From the cell containing the given text, extract its center point as (x, y) coordinate. 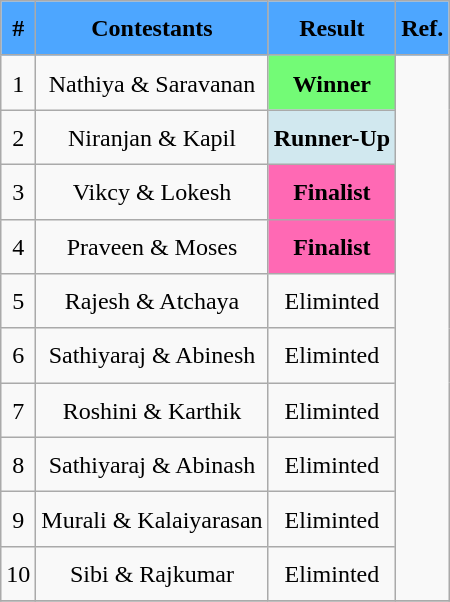
# (18, 28)
7 (18, 410)
8 (18, 464)
Sibi & Rajkumar (152, 574)
Niranjan & Kapil (152, 138)
Contestants (152, 28)
6 (18, 356)
Vikcy & Lokesh (152, 192)
3 (18, 192)
9 (18, 520)
Roshini & Karthik (152, 410)
Runner-Up (332, 138)
Winner (332, 82)
Result (332, 28)
Rajesh & Atchaya (152, 302)
Praveen & Moses (152, 246)
Sathiyaraj & Abinesh (152, 356)
Sathiyaraj & Abinash (152, 464)
Ref. (422, 28)
Nathiya & Saravanan (152, 82)
Murali & Kalaiyarasan (152, 520)
10 (18, 574)
2 (18, 138)
5 (18, 302)
1 (18, 82)
4 (18, 246)
